Locate the cell with the specified text and output its (x, y) center coordinate. 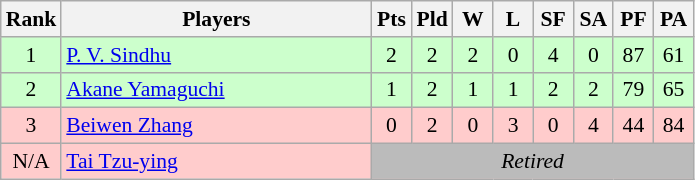
Rank (32, 19)
87 (633, 55)
61 (673, 55)
Tai Tzu-ying (216, 162)
Players (216, 19)
L (513, 19)
N/A (32, 162)
79 (633, 90)
Retired (532, 162)
W (473, 19)
44 (633, 126)
PA (673, 19)
Pld (432, 19)
Beiwen Zhang (216, 126)
65 (673, 90)
P. V. Sindhu (216, 55)
Pts (391, 19)
SA (593, 19)
SF (553, 19)
Akane Yamaguchi (216, 90)
84 (673, 126)
PF (633, 19)
